For the text-containing cell, return its midpoint in (X, Y) coordinate format. 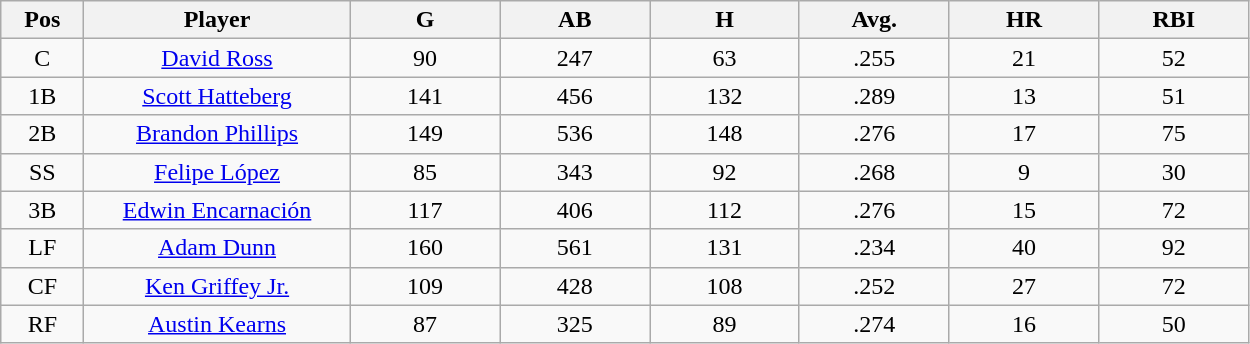
50 (1174, 324)
.289 (874, 96)
51 (1174, 96)
.268 (874, 172)
H (725, 20)
Ken Griffey Jr. (217, 286)
87 (425, 324)
Pos (42, 20)
SS (42, 172)
343 (575, 172)
2B (42, 134)
148 (725, 134)
160 (425, 248)
536 (575, 134)
75 (1174, 134)
LF (42, 248)
247 (575, 58)
63 (725, 58)
325 (575, 324)
RBI (1174, 20)
149 (425, 134)
CF (42, 286)
3B (42, 210)
85 (425, 172)
112 (725, 210)
428 (575, 286)
561 (575, 248)
13 (1024, 96)
Edwin Encarnación (217, 210)
16 (1024, 324)
HR (1024, 20)
9 (1024, 172)
27 (1024, 286)
40 (1024, 248)
.255 (874, 58)
1B (42, 96)
141 (425, 96)
Adam Dunn (217, 248)
Scott Hatteberg (217, 96)
AB (575, 20)
108 (725, 286)
Austin Kearns (217, 324)
21 (1024, 58)
.274 (874, 324)
132 (725, 96)
15 (1024, 210)
Felipe López (217, 172)
131 (725, 248)
406 (575, 210)
90 (425, 58)
30 (1174, 172)
David Ross (217, 58)
C (42, 58)
456 (575, 96)
.234 (874, 248)
Brandon Phillips (217, 134)
Avg. (874, 20)
G (425, 20)
RF (42, 324)
17 (1024, 134)
89 (725, 324)
109 (425, 286)
Player (217, 20)
.252 (874, 286)
52 (1174, 58)
117 (425, 210)
